Capture the cell that displays the provided text and extract its (X, Y) central coordinate. 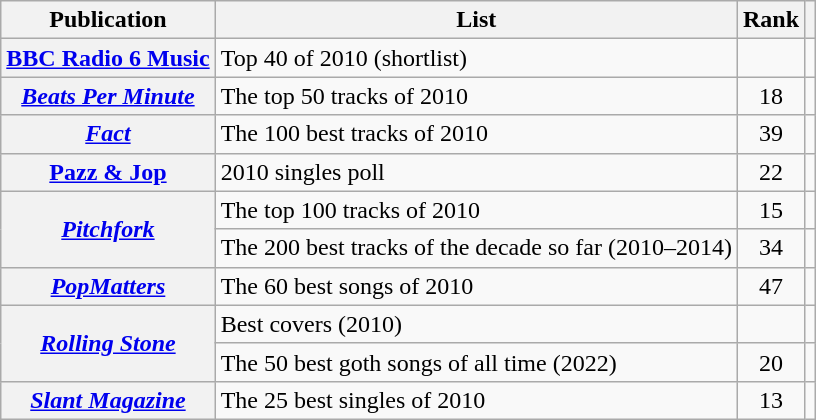
The 200 best tracks of the decade so far (2010–2014) (476, 248)
Pitchfork (108, 229)
The 25 best singles of 2010 (476, 400)
47 (770, 286)
The 50 best goth songs of all time (2022) (476, 362)
15 (770, 210)
13 (770, 400)
Pazz & Jop (108, 172)
BBC Radio 6 Music (108, 58)
Publication (108, 20)
18 (770, 96)
2010 singles poll (476, 172)
The 60 best songs of 2010 (476, 286)
34 (770, 248)
Beats Per Minute (108, 96)
Best covers (2010) (476, 324)
Rolling Stone (108, 343)
22 (770, 172)
Fact (108, 134)
The top 50 tracks of 2010 (476, 96)
20 (770, 362)
Rank (770, 20)
The top 100 tracks of 2010 (476, 210)
Slant Magazine (108, 400)
List (476, 20)
39 (770, 134)
PopMatters (108, 286)
Top 40 of 2010 (shortlist) (476, 58)
The 100 best tracks of 2010 (476, 134)
